Extract the (X, Y) coordinate from the center of the cell holding the provided text.  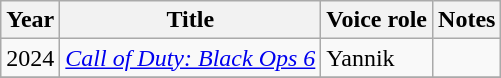
Title (190, 20)
Year (30, 20)
Notes (467, 20)
Yannik (377, 58)
Call of Duty: Black Ops 6 (190, 58)
Voice role (377, 20)
2024 (30, 58)
